Find where the given text appears and provide that cell's center as [X, Y] coordinate. 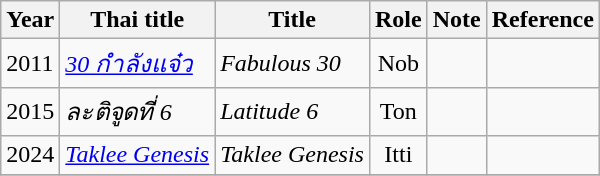
30 กำลังแจ๋ว [138, 64]
2011 [30, 64]
Year [30, 20]
Latitude 6 [292, 112]
Title [292, 20]
Itti [398, 155]
Reference [542, 20]
2024 [30, 155]
Nob [398, 64]
Thai title [138, 20]
Ton [398, 112]
2015 [30, 112]
Role [398, 20]
ละติจูดที่ 6 [138, 112]
Note [456, 20]
Fabulous 30 [292, 64]
